Provide the (x, y) coordinate of the cell's center where the given text is located.  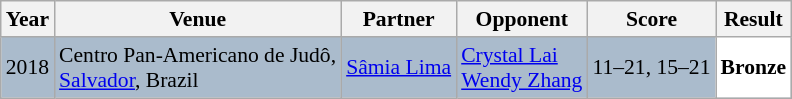
Sâmia Lima (398, 68)
Crystal Lai Wendy Zhang (522, 68)
Year (28, 19)
Score (651, 19)
Partner (398, 19)
Result (754, 19)
Bronze (754, 68)
Venue (198, 19)
Centro Pan-Americano de Judô,Salvador, Brazil (198, 68)
11–21, 15–21 (651, 68)
Opponent (522, 19)
2018 (28, 68)
